Determine the [x, y] coordinate at the center of the cell enclosing the given text.  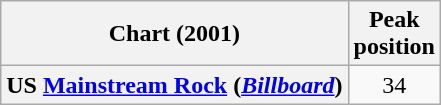
Chart (2001) [174, 34]
US Mainstream Rock (Billboard) [174, 85]
Peakposition [394, 34]
34 [394, 85]
